Find where the given text appears and provide that cell's center as [X, Y] coordinate. 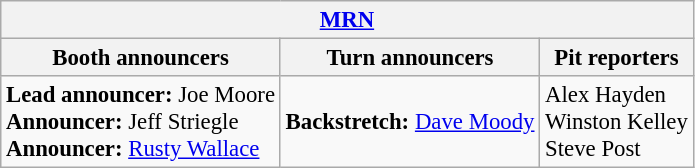
Backstretch: Dave Moody [410, 122]
Turn announcers [410, 58]
Alex HaydenWinston KelleySteve Post [616, 122]
MRN [347, 20]
Pit reporters [616, 58]
Lead announcer: Joe MooreAnnouncer: Jeff StriegleAnnouncer: Rusty Wallace [141, 122]
Booth announcers [141, 58]
